Return the [x, y] coordinate for the center point of the cell that contains the specified text.  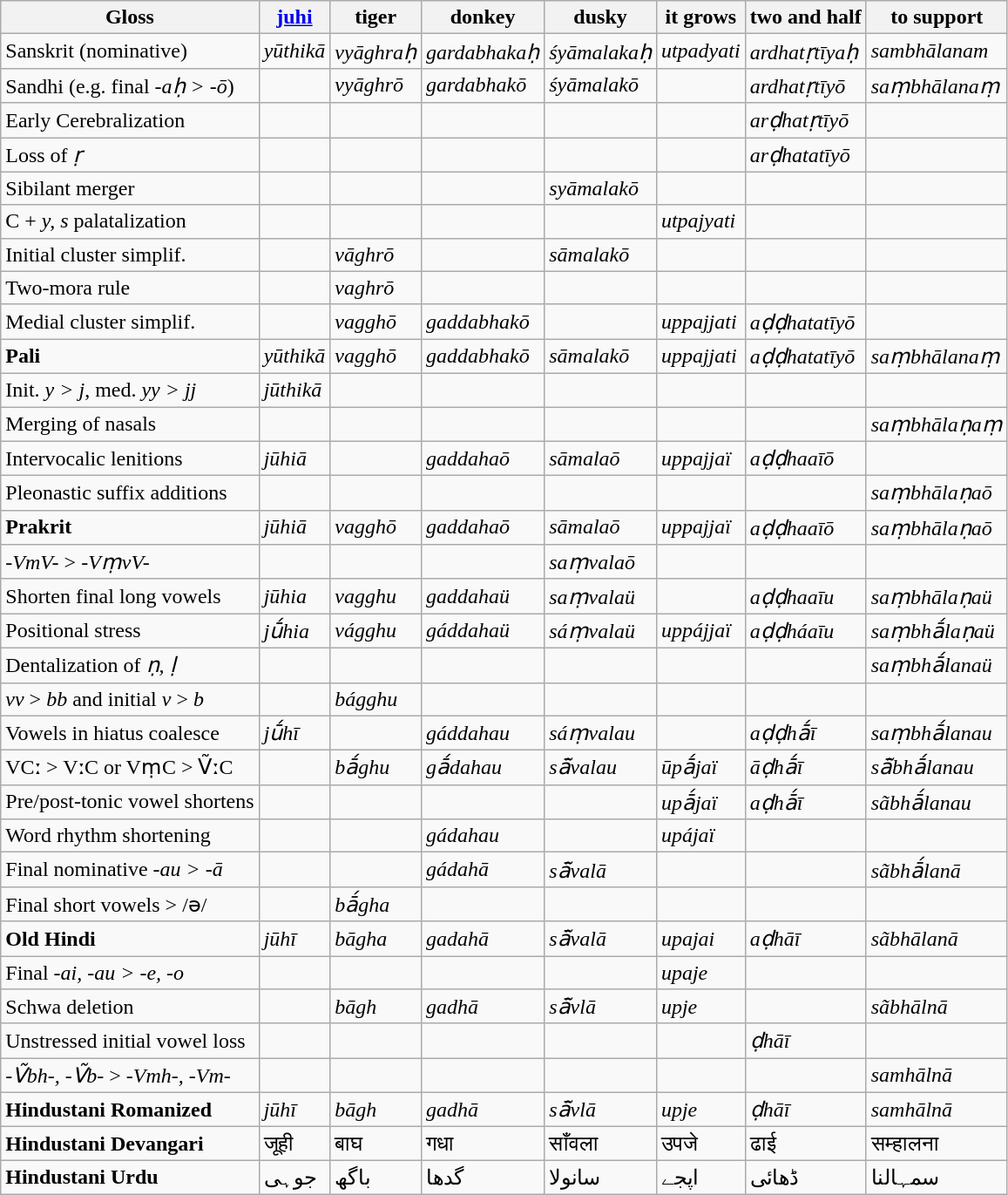
Shorten final long vowels [130, 596]
bā́gha [376, 904]
vv > bb and initial v > b [130, 699]
Sandhi (e.g. final -aḥ > -ō) [130, 85]
sáṃvalaü [601, 631]
gáddahau [483, 733]
upā́jaï [700, 802]
जूही [294, 1144]
bā́ghu [376, 768]
Two-mora rule [130, 288]
aḍḍhaaīu [805, 596]
saṃvalaō [601, 562]
Positional stress [130, 631]
jūhia [294, 596]
Pre/post-tonic vowel shortens [130, 802]
gardabhakaḥ [483, 51]
Pleonastic suffix additions [130, 493]
sambhālanam [937, 51]
gáddahaü [483, 631]
Dentalization of ṇ, ḷ [130, 665]
Initial cluster simplif. [130, 255]
it grows [700, 17]
-Ṽbh-, -Ṽb- > -Vmh-, -Vm- [130, 1076]
Old Hindi [130, 939]
गधा [483, 1144]
Intervocalic lenitions [130, 458]
two and half [805, 17]
VCː > VːC or VṃC > ṼːC [130, 768]
Gloss [130, 17]
aḍhā́ī [805, 802]
ardhatṛtīyaḥ [805, 51]
aḍḍháaīu [805, 631]
گدھا [483, 1178]
बाघ [376, 1144]
bágghu [376, 699]
saṃbhā́lanau [937, 733]
Sanskrit (nominative) [130, 51]
upajai [700, 939]
Medial cluster simplif. [130, 322]
sãbhā́lanā [937, 870]
arḍhatṛtīyō [805, 120]
arḍhatatīyō [805, 155]
utpajyati [700, 221]
vagghu [376, 596]
gádahā [483, 870]
Final nominative -au > -ā [130, 870]
باگھ [376, 1178]
gádahau [483, 836]
jū́hī [294, 733]
saṃbhālaṇaü [937, 596]
upájaï [700, 836]
साँवला [601, 1144]
Unstressed initial vowel loss [130, 1041]
gadahā [483, 939]
utpadyati [700, 51]
उपजे [700, 1144]
Early Cerebralization [130, 120]
Init. y > j, med. yy > jj [130, 390]
سانولا [601, 1178]
Vowels in hiatus coalesce [130, 733]
Sibilant merger [130, 188]
सम्हालना [937, 1144]
saṃbhālaṇaṃ [937, 424]
سمہالنا [937, 1178]
to support [937, 17]
syāmalakō [601, 188]
uppájjaï [700, 631]
gardabhakō [483, 85]
vyāghraḥ [376, 51]
vāghrō [376, 255]
vyāghrō [376, 85]
sãbhālnā [937, 1007]
جوہی [294, 1178]
Schwa deletion [130, 1007]
-VmV- > -VṃvV- [130, 562]
Pali [130, 356]
saṃbhā́lanaü [937, 665]
gaddahaü [483, 596]
Word rhythm shortening [130, 836]
ardhatṛtīyō [805, 85]
juhi [294, 17]
Prakrit [130, 527]
sãbhā́lanau [937, 802]
ढाई [805, 1144]
Merging of nasals [130, 424]
saṃbhā́laṇaü [937, 631]
gā́dahau [483, 768]
jūthikā [294, 390]
vágghu [376, 631]
Hindustani Romanized [130, 1110]
Loss of ṛ [130, 155]
śyāmalakō [601, 85]
aḍḍhā́ī [805, 733]
ūpā́jaï [700, 768]
upaje [700, 972]
aḍhāī [805, 939]
bāgha [376, 939]
śyāmalakaḥ [601, 51]
C + y, s palatalization [130, 221]
Hindustani Urdu [130, 1178]
Final short vowels > /ǝ/ [130, 904]
vaghrō [376, 288]
sáṃvalau [601, 733]
sā̃bhā́lanau [937, 768]
Hindustani Devangari [130, 1144]
jū́hia [294, 631]
dusky [601, 17]
اپجے [700, 1178]
tiger [376, 17]
āḍhā́ī [805, 768]
donkey [483, 17]
sā̃valau [601, 768]
Final -ai, -au > -e, -o [130, 972]
ڈھائی [805, 1178]
saṃvalaü [601, 596]
sãbhālanā [937, 939]
